Identify which cell holds the provided text, then report its [X, Y] central coordinate. 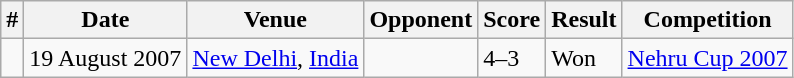
Venue [276, 20]
Date [106, 20]
Nehru Cup 2007 [708, 58]
Result [584, 20]
New Delhi, India [276, 58]
4–3 [512, 58]
# [12, 20]
Competition [708, 20]
Won [584, 58]
19 August 2007 [106, 58]
Score [512, 20]
Opponent [421, 20]
